Provide the [x, y] coordinate of the cell's center where the given text is located.  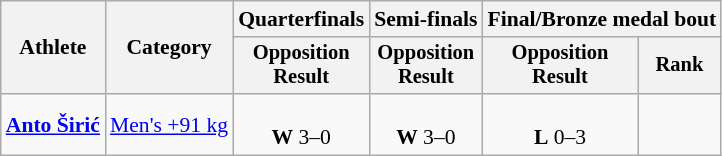
L 0–3 [560, 124]
Rank [680, 66]
Category [169, 48]
Semi-finals [426, 19]
Athlete [53, 48]
Quarterfinals [301, 19]
Final/Bronze medal bout [602, 19]
Men's +91 kg [169, 124]
Anto Širić [53, 124]
